Pinpoint the cell where the given text exists, returning its (X, Y) midpoint coordinate. 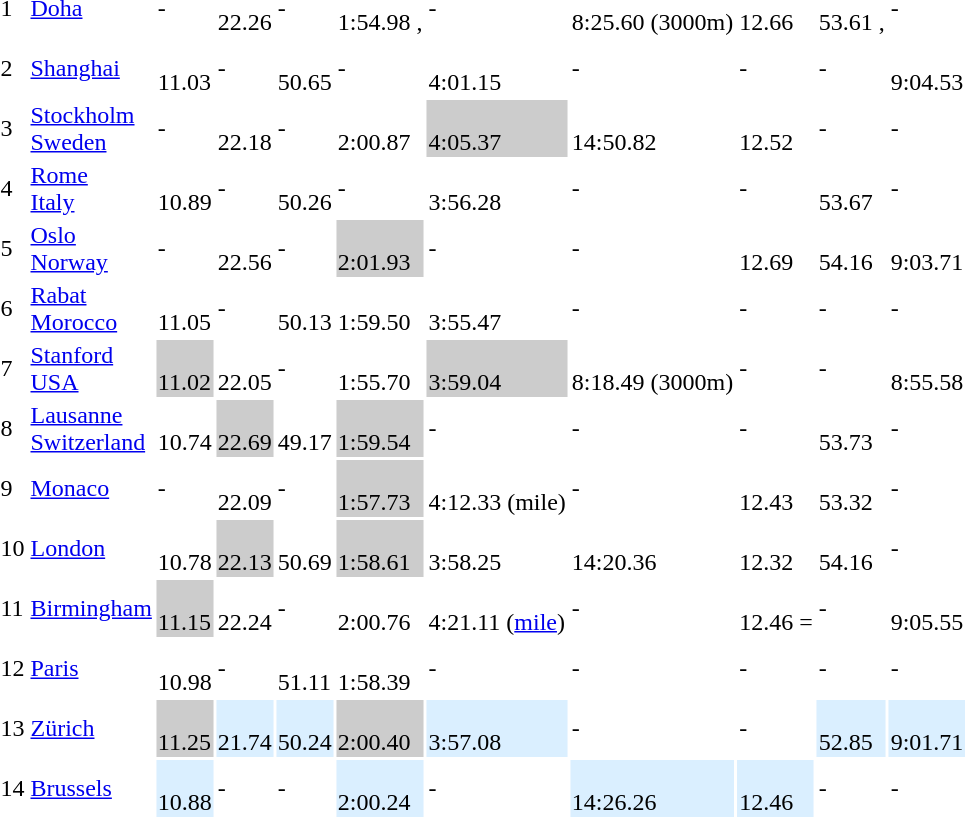
50.65 (304, 68)
RabatMorocco (91, 308)
1:58.61 (380, 548)
4:01.15 (497, 68)
London (91, 548)
3:55.47 (497, 308)
14:50.82 (652, 128)
8:18.49 (3000m) (652, 368)
10.74 (184, 428)
RomeItaly (91, 188)
StockholmSweden (91, 128)
3:57.08 (497, 728)
12.46 = (776, 608)
10.98 (184, 668)
10.89 (184, 188)
Zürich (91, 728)
1:59.54 (380, 428)
Monaco (91, 488)
22.18 (244, 128)
53.73 (852, 428)
12.46 (776, 788)
Paris (91, 668)
9:01.71 (927, 728)
Birmingham (91, 608)
51.11 (304, 668)
14:20.36 (652, 548)
52.85 (852, 728)
10.88 (184, 788)
22.69 (244, 428)
53.32 (852, 488)
4:05.37 (497, 128)
3:59.04 (497, 368)
8:55.58 (927, 368)
StanfordUSA (91, 368)
1:58.39 (380, 668)
22.05 (244, 368)
4:21.11 (mile) (497, 608)
11.02 (184, 368)
4:12.33 (mile) (497, 488)
2:00.40 (380, 728)
12.43 (776, 488)
10.78 (184, 548)
Brussels (91, 788)
OsloNorway (91, 248)
11.03 (184, 68)
49.17 (304, 428)
Shanghai (91, 68)
50.26 (304, 188)
9:03.71 (927, 248)
2:00.87 (380, 128)
11.15 (184, 608)
1:59.50 (380, 308)
11.25 (184, 728)
50.13 (304, 308)
50.24 (304, 728)
2:01.93 (380, 248)
22.24 (244, 608)
LausanneSwitzerland (91, 428)
50.69 (304, 548)
3:56.28 (497, 188)
12.52 (776, 128)
1:57.73 (380, 488)
53.67 (852, 188)
12.32 (776, 548)
1:55.70 (380, 368)
22.56 (244, 248)
12.69 (776, 248)
21.74 (244, 728)
2:00.76 (380, 608)
9:04.53 (927, 68)
3:58.25 (497, 548)
14:26.26 (652, 788)
22.09 (244, 488)
2:00.24 (380, 788)
9:05.55 (927, 608)
22.13 (244, 548)
11.05 (184, 308)
